Scan for the cell matching the given text and deliver its (X, Y) coordinate at center. 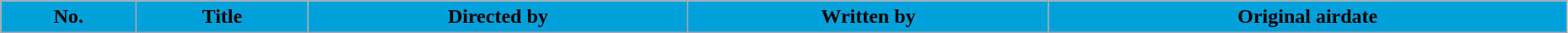
Original airdate (1307, 17)
Directed by (498, 17)
Written by (869, 17)
Title (223, 17)
No. (69, 17)
